From the cell containing the given text, extract its center point as (x, y) coordinate. 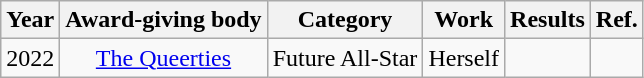
Ref. (616, 20)
Herself (464, 58)
Results (548, 20)
Future All-Star (345, 58)
Award-giving body (164, 20)
Year (30, 20)
The Queerties (164, 58)
2022 (30, 58)
Work (464, 20)
Category (345, 20)
